Detect which cell encompasses the target text, then output its (x, y) center coordinate. 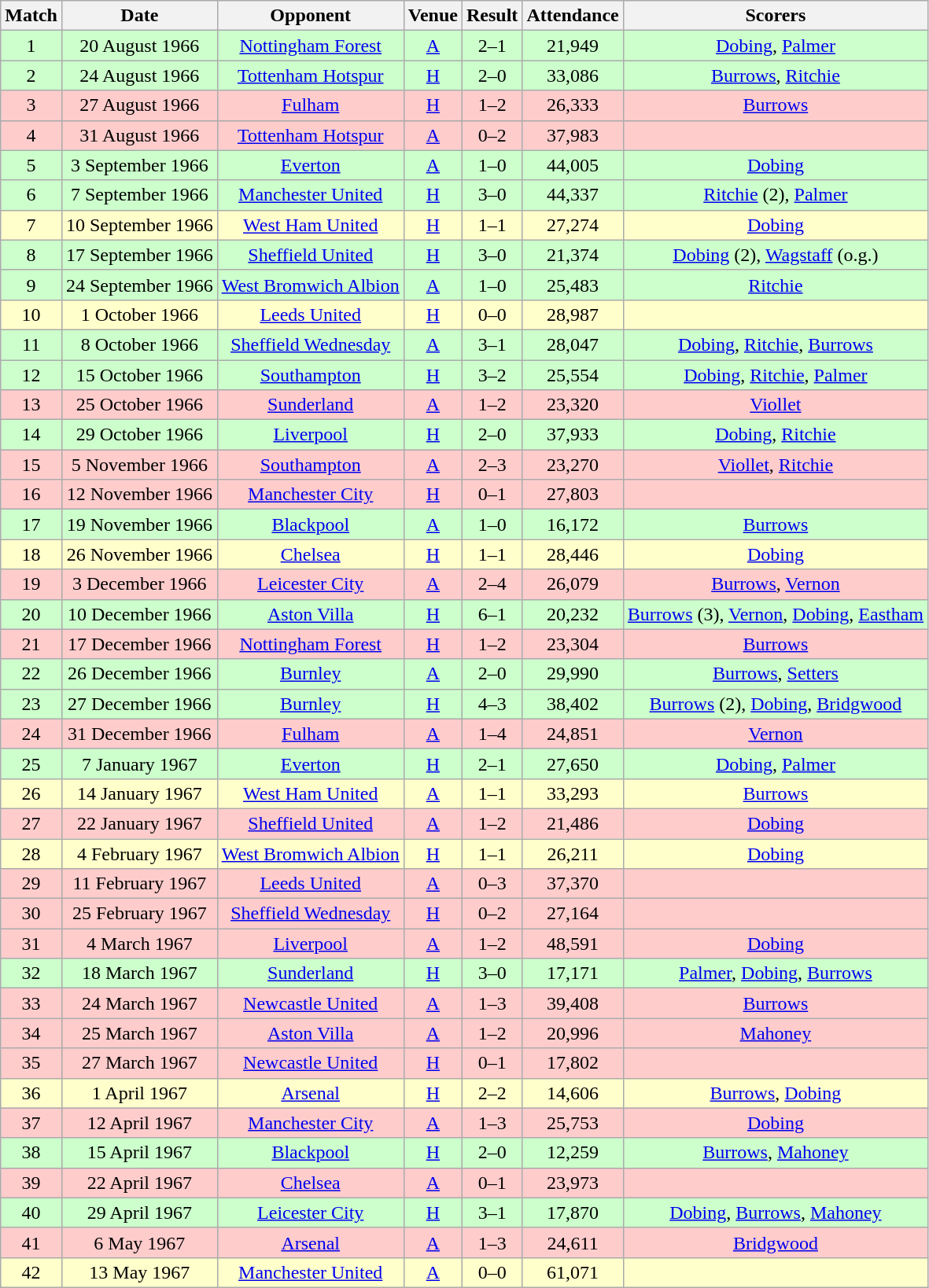
10 September 1966 (139, 225)
26 November 1966 (139, 554)
38 (31, 1153)
21,949 (573, 46)
3 December 1966 (139, 584)
Mahoney (776, 1033)
25 October 1966 (139, 405)
25 February 1967 (139, 914)
26 December 1966 (139, 674)
17,171 (573, 973)
Dobing, Burrows, Mahoney (776, 1213)
20,996 (573, 1033)
Date (139, 16)
15 (31, 465)
14 (31, 435)
10 (31, 315)
27 August 1966 (139, 105)
21,486 (573, 823)
23 (31, 704)
29 October 1966 (139, 435)
27,650 (573, 764)
10 December 1966 (139, 614)
7 September 1966 (139, 195)
24 (31, 734)
7 January 1967 (139, 764)
39 (31, 1183)
20,232 (573, 614)
14,606 (573, 1093)
37,983 (573, 135)
Burrows, Setters (776, 674)
26 (31, 793)
Dobing (2), Wagstaff (o.g.) (776, 255)
27,164 (573, 914)
24 September 1966 (139, 285)
Scorers (776, 16)
22 April 1967 (139, 1183)
23,304 (573, 644)
4 (31, 135)
1 October 1966 (139, 315)
33,086 (573, 75)
0–3 (492, 884)
15 April 1967 (139, 1153)
5 (31, 165)
Burrows, Vernon (776, 584)
5 November 1966 (139, 465)
29 April 1967 (139, 1213)
37,933 (573, 435)
24,851 (573, 734)
41 (31, 1242)
6 May 1967 (139, 1242)
6–1 (492, 614)
Dobing, Ritchie, Burrows (776, 344)
Burrows, Mahoney (776, 1153)
Viollet, Ritchie (776, 465)
Dobing, Ritchie (776, 435)
27,803 (573, 495)
Ritchie (776, 285)
Match (31, 16)
26,333 (573, 105)
31 December 1966 (139, 734)
33,293 (573, 793)
1–4 (492, 734)
2 (31, 75)
14 January 1967 (139, 793)
23,270 (573, 465)
61,071 (573, 1272)
24,611 (573, 1242)
18 March 1967 (139, 973)
28,047 (573, 344)
17 (31, 524)
27 (31, 823)
19 (31, 584)
37 (31, 1123)
39,408 (573, 1003)
19 November 1966 (139, 524)
Attendance (573, 16)
28,987 (573, 315)
1 April 1967 (139, 1093)
38,402 (573, 704)
2–2 (492, 1093)
1 (31, 46)
7 (31, 225)
25,483 (573, 285)
Ritchie (2), Palmer (776, 195)
Dobing, Ritchie, Palmer (776, 375)
17,802 (573, 1063)
Venue (433, 16)
13 May 1967 (139, 1272)
12 (31, 375)
4–3 (492, 704)
44,005 (573, 165)
Palmer, Dobing, Burrows (776, 973)
25,554 (573, 375)
22 (31, 674)
16 (31, 495)
Burrows (2), Dobing, Bridgwood (776, 704)
20 August 1966 (139, 46)
40 (31, 1213)
11 February 1967 (139, 884)
4 February 1967 (139, 853)
27,274 (573, 225)
12 April 1967 (139, 1123)
31 (31, 944)
20 (31, 614)
28,446 (573, 554)
28 (31, 853)
6 (31, 195)
36 (31, 1093)
25,753 (573, 1123)
23,320 (573, 405)
Burrows (3), Vernon, Dobing, Eastham (776, 614)
37,370 (573, 884)
21,374 (573, 255)
32 (31, 973)
3 (31, 105)
Vernon (776, 734)
21 (31, 644)
34 (31, 1033)
48,591 (573, 944)
27 March 1967 (139, 1063)
23,973 (573, 1183)
3–2 (492, 375)
26,211 (573, 853)
16,172 (573, 524)
12,259 (573, 1153)
29,990 (573, 674)
12 November 1966 (139, 495)
30 (31, 914)
25 (31, 764)
31 August 1966 (139, 135)
8 October 1966 (139, 344)
29 (31, 884)
33 (31, 1003)
Burrows, Ritchie (776, 75)
25 March 1967 (139, 1033)
24 August 1966 (139, 75)
17 December 1966 (139, 644)
8 (31, 255)
27 December 1966 (139, 704)
26,079 (573, 584)
4 March 1967 (139, 944)
35 (31, 1063)
15 October 1966 (139, 375)
42 (31, 1272)
22 January 1967 (139, 823)
2–4 (492, 584)
24 March 1967 (139, 1003)
Result (492, 16)
Opponent (310, 16)
11 (31, 344)
2–3 (492, 465)
3 September 1966 (139, 165)
17,870 (573, 1213)
Burrows, Dobing (776, 1093)
Viollet (776, 405)
9 (31, 285)
Bridgwood (776, 1242)
18 (31, 554)
44,337 (573, 195)
13 (31, 405)
17 September 1966 (139, 255)
